Return (x, y) of the center of cell containing provided text 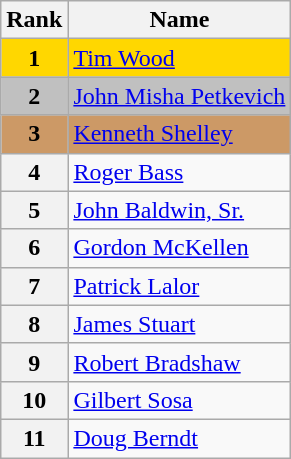
1 (34, 58)
Doug Berndt (180, 438)
James Stuart (180, 324)
11 (34, 438)
10 (34, 400)
John Baldwin, Sr. (180, 210)
John Misha Petkevich (180, 96)
5 (34, 210)
Gilbert Sosa (180, 400)
Kenneth Shelley (180, 134)
3 (34, 134)
2 (34, 96)
Gordon McKellen (180, 248)
4 (34, 172)
Rank (34, 20)
9 (34, 362)
6 (34, 248)
Name (180, 20)
Patrick Lalor (180, 286)
Roger Bass (180, 172)
Robert Bradshaw (180, 362)
8 (34, 324)
7 (34, 286)
Tim Wood (180, 58)
